Return [x, y] of the center of cell containing provided text 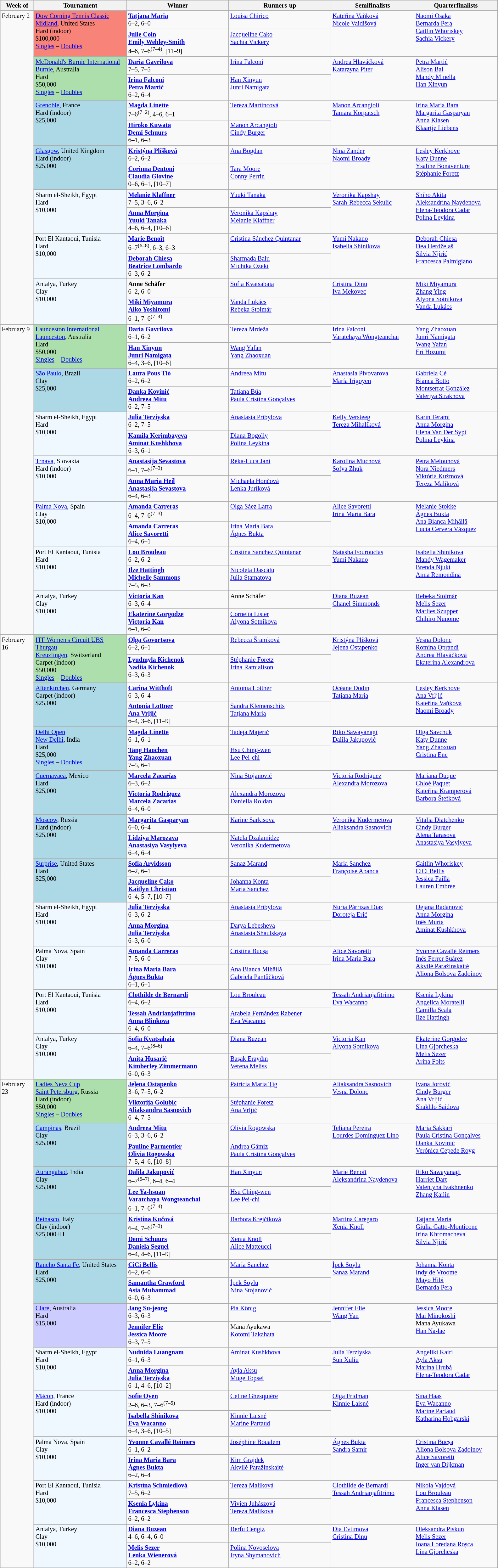
Dow Corning Tennis Classic Midland, United States Hard (indoor) $100,000 Singles – Doubles [81, 33]
Mana Ayukawa Kotomi Takahata [280, 1334]
Marie Benoît 6–7(6–8), 6–3, 6–3 [178, 243]
Maria Sanchez Françoise Abanda [372, 880]
Tournament [81, 5]
Nicoleta Dascălu Julia Stamatova [280, 578]
Tatjana Maria Giulia Gatto-Monticone Irina Khromacheva Silvia Njirić [456, 1237]
Anne Schäfer 6–2, 6–0 [178, 288]
Manon Arcangioli Cindy Burger [280, 133]
Amanda Carreras 6–4, 7–6(7–3) [178, 511]
Johanna Konta Maria Sanchez [280, 889]
Glasgow, United Kingdom Hard (indoor) $25,000 [81, 167]
São Paulo, Brazil Clay $25,000 [81, 390]
Launceston International Launceston, Australia Hard $50,000 Singles – Doubles [81, 346]
Deborah Chiesa Beatrice Lombardo 6–3, 6–2 [178, 266]
Xenia Knoll Alice Matteucci [280, 1246]
Lou Brouleau 6–2, 6–2 [178, 556]
Kristína Kučová 6–4, 7–6(7–3) [178, 1223]
Amanda Carreras 7–5, 6–0 [178, 955]
Magda Linette 7–6(7–2), 4–6, 6–1 [178, 110]
Sofie Oyen 2–6, 6–3, 7–6(7–5) [178, 1401]
Diana Buzean 4–6, 6–4, 6–0 [178, 1533]
Ladies Neva Cup Saint Petersburg, Russia Hard (indoor) $50,000 Singles – Doubles [81, 1101]
Ágnes Bukta Sandra Samir [372, 1458]
Cornelia Lister Alyona Sotnikova [280, 621]
Cuernavaca, Mexico Hard $25,000 [81, 792]
Irina Falconi Varatchaya Wongteanchai [372, 346]
Tatiana Búa Paula Cristina Gonçalves [280, 399]
Joséphine Boualem [280, 1446]
Diana Buzean [280, 1043]
Victoria Rodríguez Alexandra Morozova [372, 792]
Han Xinyun [280, 1177]
Corinna Dentoni Claudia Giovine 0–6, 6–1, [10–7] [178, 177]
İpek Soylu Nina Stojanović [280, 1290]
Viktorija Golubic Aliaksandra Sasnovich 6–4, 7–5 [178, 1110]
Magda Linette 6–1, 6–1 [178, 736]
Victoria Rodríguez Marcela Zacarías 6–4, 6–0 [178, 801]
Vesna Dolonc Romina Oprandi Andrea Hlaváčková Ekaterina Alexandrova [456, 659]
February 9 [17, 479]
Natela Dzalamidze Veronika Kudermetova [280, 845]
Clothilde de Bernardi Tessah Andrianjafitrimo [372, 1502]
Lee Ya-hsuan Varatchaya Wongteanchai 6–1, 7–6(7–4) [178, 1200]
Han Xinyun Junri Namigata [280, 87]
Olga Fridman Kinnie Laisné [372, 1413]
Andreea Mitu [280, 377]
Yvonne Cavallé Reimers Inés Ferrer Suárez Akvilė Paražinskaitė Aliona Bolsova Zadoinov [456, 968]
Ksenia Lykina Angelica Moratelli Camilla Scala Ilze Hattingh [456, 1011]
Irina Maria Bara Ágnes Bukta 6–2, 6–4 [178, 1467]
Stéphanie Foretz Ana Vrljić [280, 1110]
Barbora Krejčíková [280, 1223]
Ilze Hattingh Michelle Sammons 7–5, 6–3 [178, 578]
Riko Sawayanagi Dalila Jakupović [372, 748]
Isabella Shinikova Mandy Wagemaker Brenda Njuki Anna Remondina [456, 569]
Ana Bianca Mihăilă Gabriela Pantůčková [280, 977]
Maria Sanchez [280, 1268]
Jacqueline Cako Sachia Vickery [280, 43]
Marie Benoît Aleksandrina Naydenova [372, 1190]
Arabela Fernández Rabener Eva Wacanno [280, 1021]
Réka-Luca Jani [280, 466]
Lesley Kerkhove Katy Dunne Ysaline Bonaventure Stéphanie Foretz [456, 167]
Irina Maria Bara Ágnes Bukta 6–1, 6–1 [178, 977]
Nuria Párrizas Díaz Doroteja Erić [372, 924]
February 16 [17, 857]
Anne Schäfer [280, 600]
Han Xinyun Junri Namigata 6–4, 3–6, [10–6] [178, 355]
Tatjana Maria 6–2, 6–0 [178, 20]
Julie Coin Emily Webley-Smith 4–6, 7–6(7–4), [11–9] [178, 43]
Kristýna Plíšková Jeļena Ostapenko [372, 659]
Julia Terziyska Sun Xuliu [372, 1369]
Pia König [280, 1312]
Johanna Konta Indy de Vroome Mayo Hibi Bernarda Pera [456, 1281]
Jang Su-jeong 6–3, 6–3 [178, 1312]
Clothilde de Bernardi 6–4, 6–2 [178, 999]
Gabriela Cé Bianca Botto Montserrat González Valeriya Strakhova [456, 390]
Kateřina Vaňková Nicole Vaidišová [372, 33]
Yuuki Tanaka [280, 199]
Yang Zhaoxuan Junri Namigata Wang Yafan Eri Hozumi [456, 346]
Marcela Zacarías 6–3, 6–2 [178, 779]
Moscow, Russia Hard (indoor) $25,000 [81, 836]
Kristína Schmiedlová 7–5, 6–2 [178, 1489]
Ayla Aksu Müge Topsel [280, 1378]
Irina Maria Bara Margarita Gasparyan Anna Klasen Klaartje Liebens [456, 123]
Irina Falconi Petra Martić 6–2, 6–4 [178, 87]
Sofia Kvatsabaia 6–4, 7–6(8–6) [178, 1043]
Martina Caregaro Xenia Knoll [372, 1237]
CiCi Bellis 6–2, 6–0 [178, 1268]
Olga Sáez Larra [280, 511]
Karin Terami Anna Morgina Elena Van Der Sypt Polina Leykina [456, 434]
Jennifer Elie Jessica Moore 6–3, 7–5 [178, 1334]
Yvonne Cavallé Reimers 6–1, 6–2 [178, 1446]
Melanie Klaffner 7–5, 3–6, 6–2 [178, 199]
Amanda Carreras Alice Savoretti 6–4, 6–1 [178, 534]
Clare, Australia Hard $15,000 [81, 1325]
Shiho Akita Aleksandrina Naydenova Elena-Teodora Cadar Polina Leykina [456, 211]
Maria Sakkari Paula Cristina Gonçalves Danka Kovinić Verónica Cepede Royg [456, 1145]
Louisa Chirico [280, 20]
Ekaterine Gorgodze Victoria Kan 6–1, 6–0 [178, 621]
Anastasia Pivovarova María Irigoyen [372, 390]
Céline Ghesquière [280, 1401]
Rebeka Stolmár Melis Sezer Marlies Szupper Chihiro Nunome [456, 612]
Tang Haochen Yang Zhaoxuan 7–5, 6–1 [178, 758]
Campinas, Brazil Clay $25,000 [81, 1145]
Vitalia Diatchenko Cindy Burger Alena Tarasova Anastasiya Vasylyeva [456, 836]
Yumi Nakano Isabella Shinikova [372, 256]
Semifinalists [372, 5]
Irina Maria Bara Ágnes Bukta [280, 534]
Caitlin Whoriskey CiCi Bellis Jessica Failla Lauren Embree [456, 880]
Sofia Arvidsson 6–2, 6–1 [178, 867]
Dalila Jakupović 6–7(5–7), 6–4, 6–4 [178, 1177]
Week of [17, 5]
Margarita Gasparyan 6–0, 6–4 [178, 823]
Nudnida Luangnam 6–1, 6–3 [178, 1356]
Stéphanie Foretz Irina Ramialison [280, 669]
February 23 [17, 1324]
Nina Stojanović [280, 779]
Wang Yafan Yang Zhaoxuan [280, 355]
Vivien Juhászová Tereza Malíková [280, 1511]
Dejana Radanović Anna Morgina Inês Murta Aminat Kushkhova [456, 924]
Trnava, Slovakia Hard (indoor) $10,000 [81, 478]
Alexandra Morozova Daniella Roldan [280, 801]
Anna Morgina Julia Terziyska 6–3, 6–0 [178, 933]
Rancho Santa Fe, United States Hard $25,000 [81, 1281]
Petra Martić Alison Bai Mandy Minella Han Xinyun [456, 78]
Natasha Fourouclas Yumi Nakano [372, 569]
Tessah Andrianjafitrimo Anna Blinkova 6–4, 6–0 [178, 1021]
Olga Govortsova 6–2, 6–1 [178, 644]
Olivia Rogowska [280, 1132]
Beinasco, Italy Clay (indoor) $25,000+H [81, 1237]
Lou Brouleau [280, 999]
Olga Savchuk Katy Dunne Yang Zhaoxuan Cristina Ene [456, 748]
Demi Schuurs Daniela Seguel 6–4, 4–6, [11–9] [178, 1246]
Samantha Crawford Asia Muhammad 6–0, 6–3 [178, 1290]
Polina Novoselova Iryna Shymanovich [280, 1555]
Océane Dodin Tatjana Maria [372, 705]
Andreea Mitu 6–3, 3–6, 6–2 [178, 1132]
Melanie Stokke Ágnes Bukta Ana Bianca Mihăilă Lucía Cervera Vázquez [456, 524]
Mâcon, France Hard (indoor) $10,000 [81, 1413]
Diana Bogoliy Polina Leykina [280, 443]
Laura Pous Tió 6–2, 6–2 [178, 377]
Surprise, United States Hard $25,000 [81, 880]
Sanaz Marand [280, 867]
Antonia Lottner Ana Vrljić 6–4, 3–6, [11–9] [178, 714]
Runners-up [280, 5]
Michaela Hončová Lenka Juríková [280, 488]
Victoria Kan 6–3, 6–4 [178, 600]
Riko Sawayanagi Harriet Dart Valentyna Ivakhnenko Zhang Kailin [456, 1190]
Grenoble, France Hard (indoor) $25,000 [81, 123]
Hiroko Kuwata Demi Schuurs 6–1, 6–3 [178, 133]
Melis Sezer Lenka Wienerová 6–2, 6–2 [178, 1555]
Tara Moore Conny Perrin [280, 177]
Victoria Kan Alyona Sotnikova [372, 1056]
Miki Miyamura Aiko Yoshitomi 6–1, 7–6(7–4) [178, 310]
Oleksandra Piskun Melis Sezer Ioana Loredana Roșca Lina Gjorcheska [456, 1546]
Carina Witthöft 6–3, 6–4 [178, 692]
Mariana Duque Chloé Paquet Kateřina Kramperová Barbora Štefková [456, 792]
Sina Haas Eva Wacanno Marine Partaud Katharina Hobgarski [456, 1413]
Danka Kovinić Andreea Mitu 6–2, 7–5 [178, 399]
Antonia Lottner [280, 692]
Tereza Mrdeža [280, 333]
Dia Evtimova Cristina Dinu [372, 1546]
Sharmada Balu Michika Ozeki [280, 266]
Ekaterine Gorgodze Lina Gjorcheska Melis Sezer Arina Folts [456, 1056]
Vanda Lukács Rebeka Stolmár [280, 310]
Diana Buzean Chanel Simmonds [372, 612]
Jeļena Ostapenko 3–6, 7–5, 6–2 [178, 1088]
Altenkirchen, Germany Carpet (indoor) $25,000 [81, 705]
Angeliki Kairi Ayla Aksu Marina Hrubá Elena-Teodora Cadar [456, 1369]
Nikola Vajdová Lou Brouleau Francesca Stephenson Anna Klasen [456, 1502]
Pauline Parmentier Olivia Rogowska 7–5, 4–6, [10–8] [178, 1154]
Kristýna Plíšková 6–2, 6–2 [178, 155]
Aminat Kushkhova [280, 1356]
Anna Morgina Yuuki Tanaka 4–6, 6–4, [10–6] [178, 221]
Kinnie Laisné Marine Partaud [280, 1424]
Daria Gavrilova 6–1, 6–2 [178, 333]
Naomi Osaka Bernarda Pera Caitlin Whoriskey Sachia Vickery [456, 33]
Anita Husarić Kimberley Zimmermann 6–0, 6–3 [178, 1066]
Aurangabad, India Clay $25,000 [81, 1190]
Tereza Martincová [280, 110]
Sandra Klemenschits Tatjana Maria [280, 714]
Daria Gavrilova 7–5, 7–5 [178, 65]
Sofia Kvatsabaia [280, 288]
Anna Morgina Julia Terziyska 6–1, 4–6, [10–2] [178, 1378]
Rebecca Šramková [280, 644]
Tereza Malíková [280, 1489]
Kelly Versteeg Tereza Mihalíková [372, 434]
Julia Terziyska 6–2, 7–5 [178, 421]
Karolína Muchová Sofya Zhuk [372, 478]
Ksenia Lykina Francesca Stephenson 6–2, 6–2 [178, 1511]
Cristina Bucșa [280, 955]
Andrea Gámiz Paula Cristina Gonçalves [280, 1154]
Tessah Andrianjafitrimo Eva Wacanno [372, 1011]
Winner [178, 5]
Miki Miyamura Zhang Ying Alyona Sotnikova Vanda Lukács [456, 301]
Anna Maria Heil Anastasija Sevastova 6–4, 6–3 [178, 488]
Kim Grajdek Akvilė Paražinskaitė [280, 1467]
Jennifer Elie Wang Yan [372, 1325]
Ana Bogdan [280, 155]
Deborah Chiesa Dea Herdželaš Silvia Njirić Francesca Palmigiano [456, 256]
Irina Falconi [280, 65]
Aliaksandra Sasnovich Vesna Dolonc [372, 1101]
Ivana Jorović Cindy Burger Ana Vrljić Shakhlo Saidova [456, 1101]
Andrea Hlaváčková Katarzyna Piter [372, 78]
Delhi Open New Delhi, India Hard $25,000 Singles – Doubles [81, 748]
Quarterfinalists [456, 5]
Başak Eraydın Verena Meliss [280, 1066]
Anastasija Sevastova 6–1, 7–6(7–3) [178, 466]
Jessica Moore Mai Minokoshi Mana Ayukawa Han Na-lae [456, 1325]
Darya Lebesheva Anastasia Shaulskaya [280, 933]
February 2 [17, 167]
Lyudmyla Kichenok Nadiia Kichenok 6–3, 6–3 [178, 669]
Cristina Dinu Iva Mekovec [372, 301]
Petra Melounová Nora Niedmers Viktória Kužmová Tereza Malíková [456, 478]
Teliana Pereira Lourdes Domínguez Lino [372, 1145]
Manon Arcangioli Tamara Korpatsch [372, 123]
Kamila Kerimbayeva Aminat Kushkhova 6–3, 6–1 [178, 443]
Veronika Kapshay Melanie Klaffner [280, 221]
Veronika Kudermetova Aliaksandra Sasnovich [372, 836]
Veronika Kapshay Sarah-Rebecca Sekulic [372, 211]
Lidziya Marozava Anastasiya Vasylyeva 6–4, 6–4 [178, 845]
Nina Zander Naomi Broady [372, 167]
Isabella Shinikova Eva Wacanno 6–4, 3–6, [10–5] [178, 1424]
İpek Soylu Sanaz Marand [372, 1281]
Patricia Maria Țig [280, 1088]
Lesley Kerkhove Ana Vrljić Kateřina Vaňková Naomi Broady [456, 705]
Berfu Cengiz [280, 1533]
Julia Terziyska 6–3, 6–2 [178, 911]
Cristina Bucșa Aliona Bolsova Zadoinov Alice Savoretti Inger van Dijkman [456, 1458]
Jacqueline Cako Kaitlyn Christian 6–4, 5–7, [10–7] [178, 889]
Karine Sarkisova [280, 823]
McDonald's Burnie International Burnie, Australia Hard $50,000 Singles – Doubles [81, 78]
Tadeja Majerič [280, 736]
ITF Women's Circuit UBS Thurgau Kreuzlingen, Switzerland Carpet (indoor) $50,000 Singles – Doubles [81, 659]
